Provide the (x, y) coordinate of the cell's center where the given text is located.  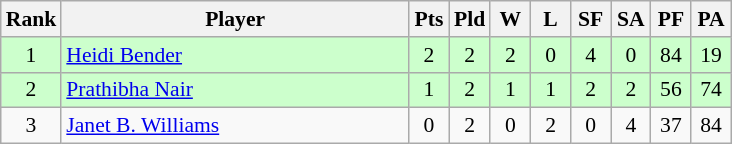
SF (591, 19)
19 (711, 55)
Player (235, 19)
37 (671, 126)
PA (711, 19)
Prathibha Nair (235, 90)
PF (671, 19)
Janet B. Williams (235, 126)
Pld (470, 19)
Rank (32, 19)
3 (32, 126)
W (510, 19)
Heidi Bender (235, 55)
SA (631, 19)
56 (671, 90)
Pts (429, 19)
L (550, 19)
74 (711, 90)
